Identify which cell holds the provided text, then report its [X, Y] central coordinate. 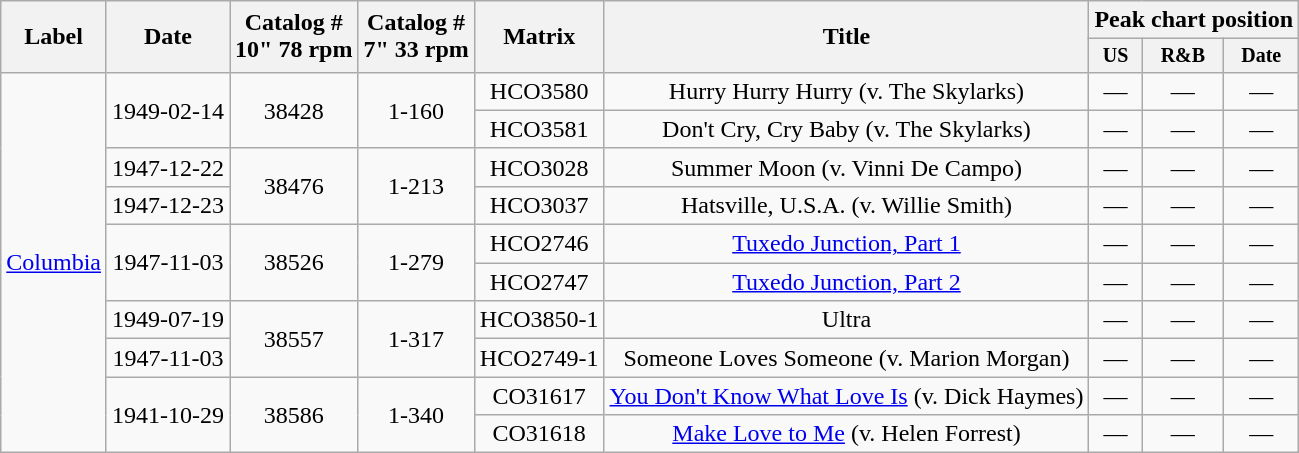
CO31617 [539, 396]
HCO2746 [539, 244]
HCO3028 [539, 167]
1941-10-29 [168, 415]
1947-12-23 [168, 205]
HCO3581 [539, 129]
38476 [294, 186]
1-317 [416, 339]
Label [54, 37]
Catalog #7" 33 rpm [416, 37]
Tuxedo Junction, Part 1 [846, 244]
R&B [1183, 56]
Matrix [539, 37]
CO31618 [539, 434]
1949-07-19 [168, 320]
Catalog #10" 78 rpm [294, 37]
HCO2747 [539, 282]
Ultra [846, 320]
Columbia [54, 262]
HCO3580 [539, 91]
US [1116, 56]
HCO2749-1 [539, 358]
You Don't Know What Love Is (v. Dick Haymes) [846, 396]
Someone Loves Someone (v. Marion Morgan) [846, 358]
HCO3850-1 [539, 320]
38526 [294, 263]
Make Love to Me (v. Helen Forrest) [846, 434]
HCO3037 [539, 205]
Summer Moon (v. Vinni De Campo) [846, 167]
1-279 [416, 263]
Tuxedo Junction, Part 2 [846, 282]
38557 [294, 339]
1949-02-14 [168, 110]
1-213 [416, 186]
Don't Cry, Cry Baby (v. The Skylarks) [846, 129]
Hatsville, U.S.A. (v. Willie Smith) [846, 205]
38428 [294, 110]
38586 [294, 415]
Title [846, 37]
Hurry Hurry Hurry (v. The Skylarks) [846, 91]
Peak chart position [1194, 20]
1-160 [416, 110]
1947-12-22 [168, 167]
1-340 [416, 415]
